Extract the (x, y) coordinate from the center of the cell holding the provided text.  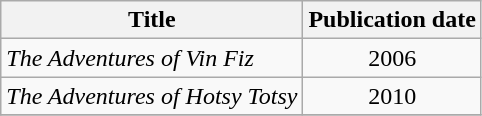
The Adventures of Hotsy Totsy (152, 96)
The Adventures of Vin Fiz (152, 58)
Title (152, 20)
2006 (392, 58)
2010 (392, 96)
Publication date (392, 20)
